Locate the cell with the specified text and output its [x, y] center coordinate. 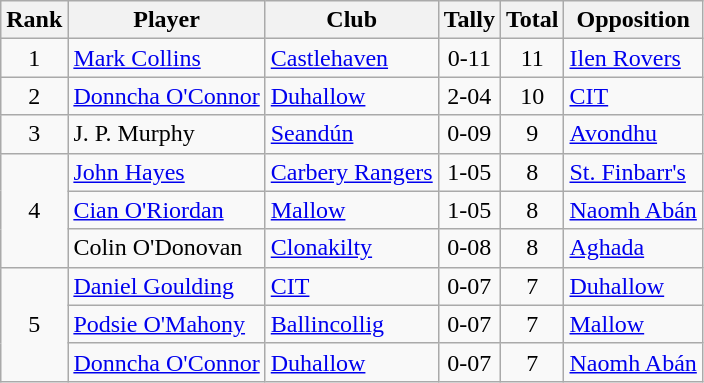
Carbery Rangers [352, 172]
Opposition [633, 20]
Player [166, 20]
J. P. Murphy [166, 134]
Rank [34, 20]
3 [34, 134]
Avondhu [633, 134]
Total [532, 20]
9 [532, 134]
Podsie O'Mahony [166, 324]
Ballincollig [352, 324]
John Hayes [166, 172]
10 [532, 96]
Mark Collins [166, 58]
Daniel Goulding [166, 286]
4 [34, 210]
Ilen Rovers [633, 58]
2-04 [469, 96]
Club [352, 20]
11 [532, 58]
1 [34, 58]
0-09 [469, 134]
0-11 [469, 58]
5 [34, 324]
Cian O'Riordan [166, 210]
Seandún [352, 134]
St. Finbarr's [633, 172]
Colin O'Donovan [166, 248]
0-08 [469, 248]
Tally [469, 20]
Castlehaven [352, 58]
Aghada [633, 248]
2 [34, 96]
Clonakilty [352, 248]
